Capture the cell that displays the provided text and extract its [x, y] central coordinate. 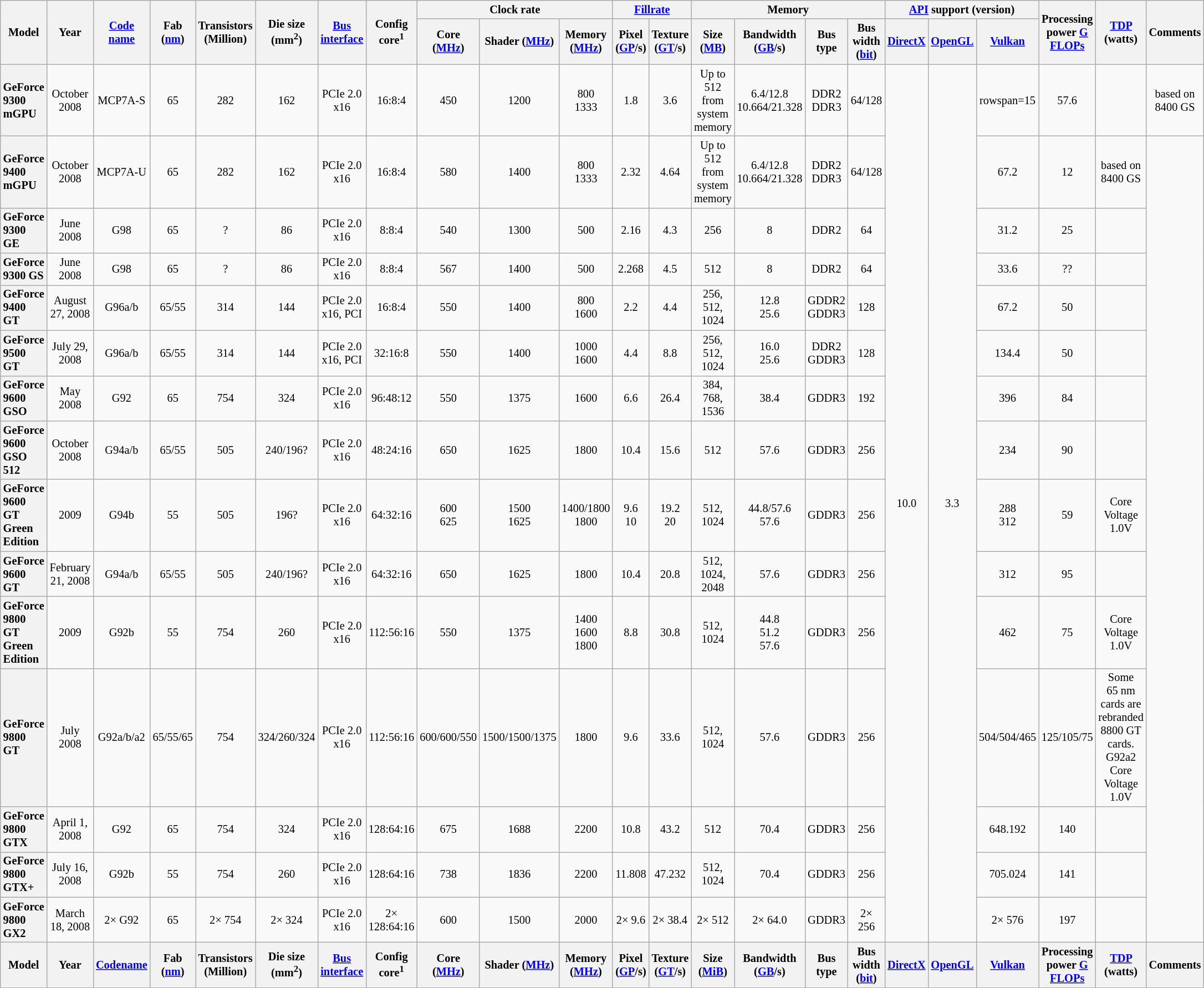
2× 128:64:16 [391, 920]
90 [1068, 450]
July 16, 2008 [70, 874]
1400/18001800 [585, 515]
Size (MB) [713, 42]
9.6 [631, 738]
2× 64.0 [769, 920]
2.32 [631, 172]
GeForce 9600 GSO 512 [24, 450]
9.610 [631, 515]
1600 [585, 398]
MCP7A-U [122, 172]
580 [448, 172]
95 [1068, 574]
25 [1068, 231]
2× 38.4 [670, 920]
GeForce 9500 GT [24, 353]
4.5 [670, 269]
648.192 [1008, 830]
192 [866, 398]
705.024 [1008, 874]
10.8 [631, 830]
384, 768, 1536 [713, 398]
3.6 [670, 100]
3.3 [952, 503]
26.4 [670, 398]
196? [287, 515]
675 [448, 830]
96:48:12 [391, 398]
31.2 [1008, 231]
125/105/75 [1068, 738]
12.825.6 [769, 308]
Codename [122, 965]
GeForce 9600 GSO [24, 398]
2000 [585, 920]
512, 1024, 2048 [713, 574]
March 18, 2008 [70, 920]
600625 [448, 515]
GeForce 9600 GT Green Edition [24, 515]
1500/1500/1375 [519, 738]
2.268 [631, 269]
Code name [122, 32]
GeForce 9800 GT Green Edition [24, 632]
Size (MiB) [713, 965]
134.4 [1008, 353]
324/260/324 [287, 738]
396 [1008, 398]
Some 65 nm cards are rebranded 8800 GT cards.G92a2 Core Voltage 1.0V [1121, 738]
1688 [519, 830]
6.6 [631, 398]
10001600 [585, 353]
2.2 [631, 308]
April 1, 2008 [70, 830]
GeForce 9800 GT [24, 738]
20.8 [670, 574]
1836 [519, 874]
2× 576 [1008, 920]
1300 [519, 231]
59 [1068, 515]
234 [1008, 450]
567 [448, 269]
312 [1008, 574]
4.64 [670, 172]
65/55/65 [173, 738]
140016001800 [585, 632]
600/600/550 [448, 738]
15001625 [519, 515]
540 [448, 231]
G92a/b/a2 [122, 738]
GeForce 9300 GS [24, 269]
GeForce 9800 GX2 [24, 920]
600 [448, 920]
10.0 [906, 503]
738 [448, 874]
GeForce 9800 GTX+ [24, 874]
462 [1008, 632]
2× 324 [287, 920]
450 [448, 100]
141 [1068, 874]
4.3 [670, 231]
288312 [1008, 515]
API support (version) [962, 9]
30.8 [670, 632]
1500 [519, 920]
75 [1068, 632]
GeForce 9400 mGPU [24, 172]
2× G92 [122, 920]
140 [1068, 830]
Memory [788, 9]
12 [1068, 172]
19.220 [670, 515]
43.2 [670, 830]
32:16:8 [391, 353]
Fillrate [652, 9]
44.851.257.6 [769, 632]
GeForce 9400 GT [24, 308]
84 [1068, 398]
2.16 [631, 231]
44.8/57.657.6 [769, 515]
GDDR2GDDR3 [827, 308]
2× 754 [226, 920]
47.232 [670, 874]
16.025.6 [769, 353]
July 2008 [70, 738]
May 2008 [70, 398]
DDR2GDDR3 [827, 353]
2× 256 [866, 920]
2× 9.6 [631, 920]
11.808 [631, 874]
MCP7A-S [122, 100]
rowspan=15 [1008, 100]
?? [1068, 269]
1200 [519, 100]
GeForce 9800 GTX [24, 830]
G94b [122, 515]
48:24:16 [391, 450]
8001600 [585, 308]
GeForce 9300 GE [24, 231]
GeForce 9300 mGPU [24, 100]
15.6 [670, 450]
Clock rate [514, 9]
2× 512 [713, 920]
July 29, 2008 [70, 353]
February 21, 2008 [70, 574]
38.4 [769, 398]
504/504/465 [1008, 738]
GeForce 9600 GT [24, 574]
August 27, 2008 [70, 308]
197 [1068, 920]
1.8 [631, 100]
